Detect which cell encompasses the target text, then output its (X, Y) center coordinate. 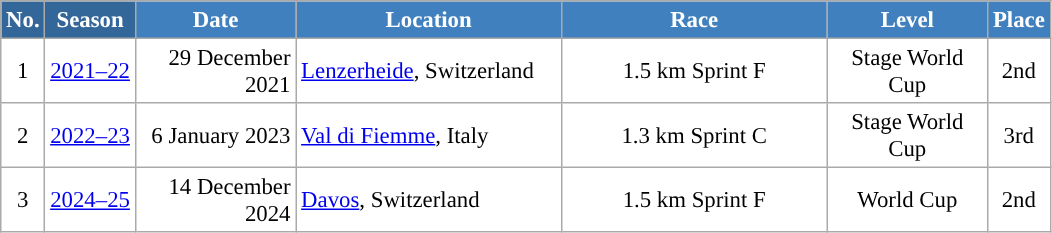
Lenzerheide, Switzerland (429, 72)
Val di Fiemme, Italy (429, 136)
Place (1019, 20)
Race (694, 20)
Season (90, 20)
Date (216, 20)
2 (23, 136)
3rd (1019, 136)
14 December 2024 (216, 200)
No. (23, 20)
2022–23 (90, 136)
Location (429, 20)
Level (908, 20)
29 December 2021 (216, 72)
World Cup (908, 200)
2021–22 (90, 72)
1.3 km Sprint C (694, 136)
1 (23, 72)
6 January 2023 (216, 136)
Davos, Switzerland (429, 200)
2024–25 (90, 200)
3 (23, 200)
